Provide the [X, Y] coordinate of the cell's center where the given text is located.  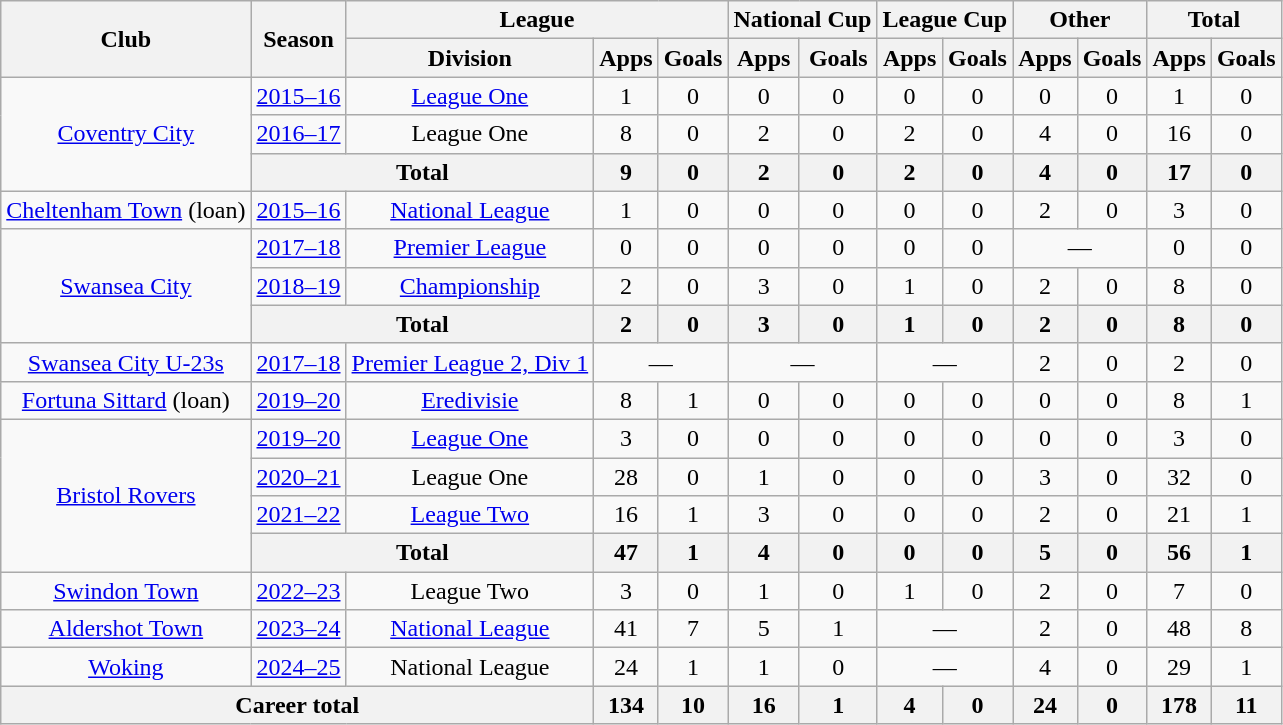
Season [298, 39]
Swindon Town [126, 591]
2024–25 [298, 667]
Championship [470, 286]
Swansea City [126, 286]
Cheltenham Town (loan) [126, 210]
10 [693, 705]
9 [626, 172]
2016–17 [298, 134]
178 [1179, 705]
47 [626, 553]
Coventry City [126, 134]
11 [1246, 705]
2023–24 [298, 629]
National Cup [802, 20]
21 [1179, 515]
Swansea City U-23s [126, 362]
League Cup [945, 20]
2022–23 [298, 591]
29 [1179, 667]
Other [1080, 20]
17 [1179, 172]
Bristol Rovers [126, 495]
134 [626, 705]
48 [1179, 629]
2020–21 [298, 477]
Division [470, 58]
Woking [126, 667]
28 [626, 477]
Aldershot Town [126, 629]
Premier League [470, 248]
Eredivisie [470, 400]
2018–19 [298, 286]
Career total [298, 705]
Premier League 2, Div 1 [470, 362]
32 [1179, 477]
41 [626, 629]
2021–22 [298, 515]
League [537, 20]
56 [1179, 553]
Club [126, 39]
Fortuna Sittard (loan) [126, 400]
